Determine the [x, y] coordinate at the center of the cell enclosing the given text.  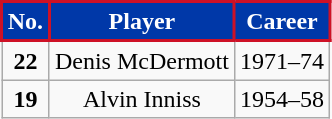
Alvin Inniss [142, 99]
Career [282, 22]
1954–58 [282, 99]
Player [142, 22]
22 [26, 60]
No. [26, 22]
19 [26, 99]
Denis McDermott [142, 60]
1971–74 [282, 60]
